Output the (x, y) coordinate of the center of the cell containing the given text.  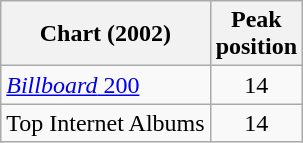
Billboard 200 (106, 85)
Chart (2002) (106, 34)
Peakposition (256, 34)
Top Internet Albums (106, 123)
